Provide the (X, Y) coordinate of the cell's center where the given text is located.  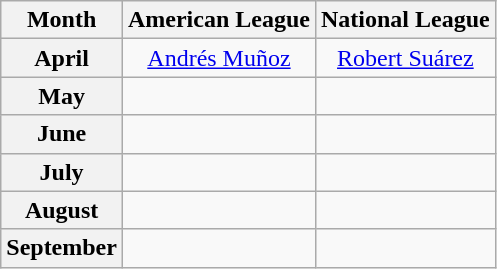
May (62, 96)
Robert Suárez (405, 58)
National League (405, 20)
Month (62, 20)
August (62, 210)
April (62, 58)
September (62, 248)
Andrés Muñoz (218, 58)
June (62, 134)
American League (218, 20)
July (62, 172)
